Determine the [X, Y] coordinate at the center of the cell enclosing the given text.  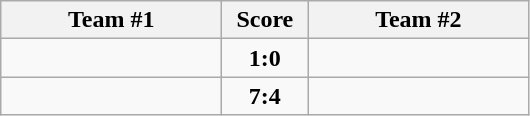
Score [265, 20]
7:4 [265, 96]
Team #2 [418, 20]
1:0 [265, 58]
Team #1 [112, 20]
